Search for the cell housing the specified text and yield its [x, y] center coordinate. 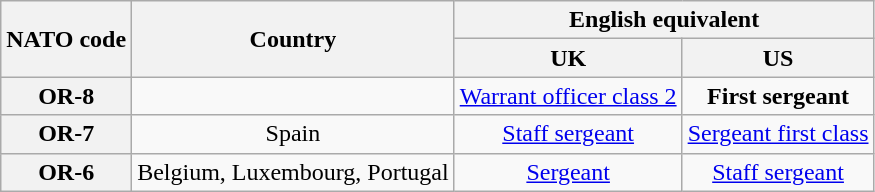
Warrant officer class 2 [568, 96]
Sergeant first class [778, 134]
UK [568, 58]
First sergeant [778, 96]
Spain [294, 134]
Sergeant [568, 172]
Belgium, Luxembourg, Portugal [294, 172]
NATO code [66, 39]
OR-6 [66, 172]
OR-7 [66, 134]
US [778, 58]
English equivalent [664, 20]
Country [294, 39]
OR-8 [66, 96]
